Pinpoint the cell where the given text exists, returning its (x, y) midpoint coordinate. 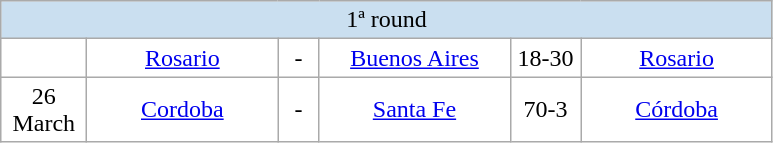
70-3 (546, 110)
26 March (44, 110)
Cordoba (182, 110)
18-30 (546, 58)
Santa Fe (414, 110)
Córdoba (676, 110)
Buenos Aires (414, 58)
1ª round (386, 20)
